Return the [X, Y] coordinate for the center point of the cell that contains the specified text.  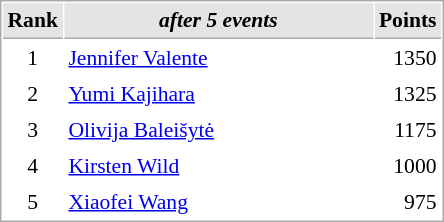
Kirsten Wild [218, 165]
1 [32, 57]
5 [32, 201]
after 5 events [218, 21]
1350 [408, 57]
3 [32, 129]
1000 [408, 165]
Points [408, 21]
Olivija Baleišytė [218, 129]
975 [408, 201]
4 [32, 165]
1175 [408, 129]
2 [32, 93]
1325 [408, 93]
Xiaofei Wang [218, 201]
Jennifer Valente [218, 57]
Yumi Kajihara [218, 93]
Rank [32, 21]
